For the text-containing cell, return its midpoint in (X, Y) coordinate format. 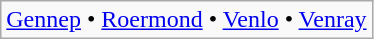
Gennep • Roermond • Venlo • Venray (186, 20)
